Pinpoint the cell where the given text exists, returning its (x, y) midpoint coordinate. 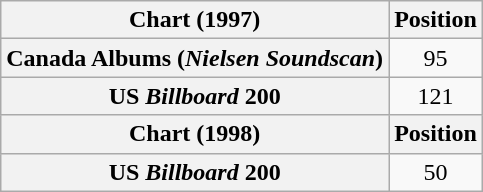
121 (436, 96)
95 (436, 58)
50 (436, 172)
Chart (1997) (195, 20)
Canada Albums (Nielsen Soundscan) (195, 58)
Chart (1998) (195, 134)
